Scan for the cell matching the given text and deliver its (x, y) coordinate at center. 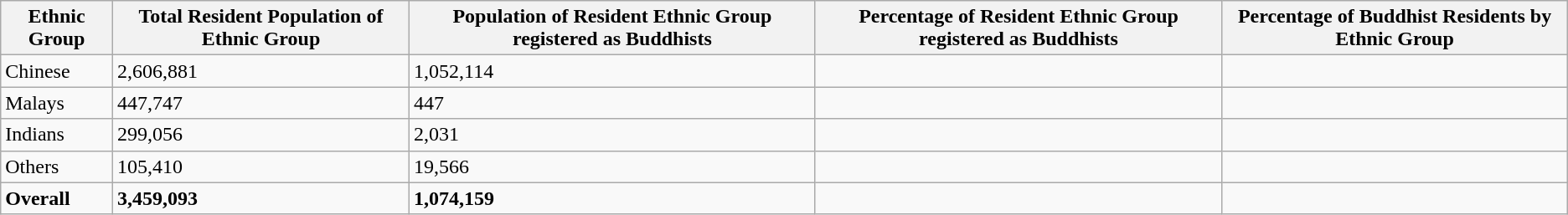
2,606,881 (260, 71)
447 (611, 103)
105,410 (260, 166)
299,056 (260, 135)
1,052,114 (611, 71)
Chinese (57, 71)
Percentage of Buddhist Residents by Ethnic Group (1395, 28)
19,566 (611, 166)
Ethnic Group (57, 28)
1,074,159 (611, 198)
Malays (57, 103)
Others (57, 166)
Overall (57, 198)
2,031 (611, 135)
Population of Resident Ethnic Group registered as Buddhists (611, 28)
3,459,093 (260, 198)
Percentage of Resident Ethnic Group registered as Buddhists (1019, 28)
Total Resident Population of Ethnic Group (260, 28)
447,747 (260, 103)
Indians (57, 135)
